Search for the cell housing the specified text and yield its [x, y] center coordinate. 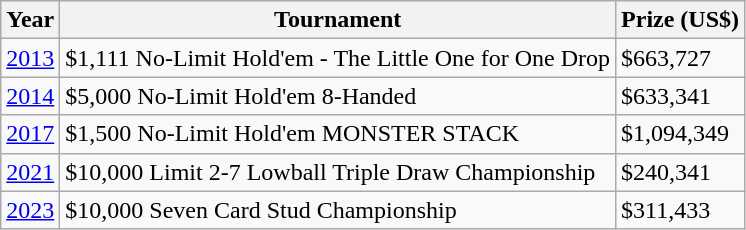
$10,000 Limit 2-7 Lowball Triple Draw Championship [338, 172]
Tournament [338, 20]
2023 [30, 210]
$1,094,349 [680, 134]
$663,727 [680, 58]
$1,500 No-Limit Hold'em MONSTER STACK [338, 134]
2013 [30, 58]
$633,341 [680, 96]
$10,000 Seven Card Stud Championship [338, 210]
2021 [30, 172]
Prize (US$) [680, 20]
Year [30, 20]
$311,433 [680, 210]
$5,000 No-Limit Hold'em 8-Handed [338, 96]
$240,341 [680, 172]
2014 [30, 96]
2017 [30, 134]
$1,111 No-Limit Hold'em - The Little One for One Drop [338, 58]
